Search for the cell housing the specified text and yield its [X, Y] center coordinate. 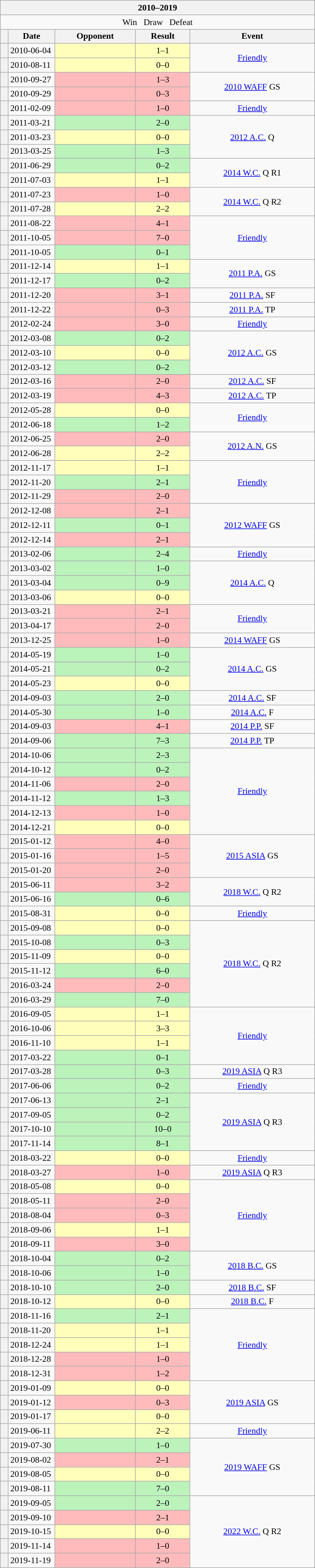
2011-12-20 [31, 295]
Date [31, 36]
2019 WAFF GS [252, 1467]
8–1 [163, 1144]
2012-03-10 [31, 353]
2011 P.A. TP [252, 310]
2013-12-25 [31, 641]
2018-09-11 [31, 1244]
2018 B.C. F [252, 1302]
2010-09-27 [31, 80]
2018-10-12 [31, 1302]
2018-05-08 [31, 1187]
2019-11-14 [31, 1546]
2013-03-02 [31, 569]
2018-03-22 [31, 1158]
2019-10-15 [31, 1532]
2012-03-19 [31, 396]
2019-01-12 [31, 1403]
2017-06-13 [31, 1101]
2019-06-11 [31, 1431]
2015-08-31 [31, 914]
2015-11-12 [31, 971]
4–0 [163, 842]
2011-02-09 [31, 109]
2015-06-11 [31, 885]
2014-12-13 [31, 813]
2019-11-19 [31, 1561]
2018 B.C. SF [252, 1287]
2011-03-23 [31, 137]
2011-07-23 [31, 195]
2018-12-31 [31, 1374]
Win Draw Defeat [157, 22]
2013-03-21 [31, 611]
2019-01-17 [31, 1417]
2015-01-20 [31, 871]
2015-01-12 [31, 842]
2011-07-03 [31, 180]
2014 P.P. TP [252, 741]
2013-04-17 [31, 626]
2014 A.C. F [252, 712]
2011-12-17 [31, 281]
2016-09-05 [31, 1014]
2012 WAFF GS [252, 525]
2011-08-22 [31, 224]
2012-05-28 [31, 410]
2012 A.N. GS [252, 446]
2014 A.C. Q [252, 583]
2018 B.C. GS [252, 1266]
2014 A.C. GS [252, 669]
2014-11-12 [31, 799]
2018-05-11 [31, 1201]
2017-03-28 [31, 1072]
2013-03-04 [31, 583]
3–2 [163, 885]
2019-09-05 [31, 1503]
2019-01-09 [31, 1388]
2014-10-06 [31, 756]
2012-12-08 [31, 511]
2010–2019 [157, 8]
2011-07-28 [31, 209]
2017-03-22 [31, 1057]
2013-02-06 [31, 554]
2017-10-10 [31, 1129]
2019-08-02 [31, 1460]
2019-07-30 [31, 1446]
2015-09-08 [31, 928]
2012-12-11 [31, 525]
2013-03-25 [31, 151]
2014 W.C. Q R1 [252, 173]
0–9 [163, 583]
2012-11-20 [31, 482]
2015-11-09 [31, 957]
2017-09-05 [31, 1115]
2010-06-04 [31, 51]
2010-09-29 [31, 94]
2018-12-24 [31, 1345]
2014-10-12 [31, 770]
2012-03-12 [31, 367]
2012 A.C. SF [252, 381]
2014-05-30 [31, 712]
3–1 [163, 295]
2016-10-06 [31, 1029]
2017-06-06 [31, 1086]
2014-09-06 [31, 741]
2018-03-27 [31, 1172]
2012-12-14 [31, 540]
2019-09-10 [31, 1518]
10–0 [163, 1129]
2017-11-14 [31, 1144]
2015-06-16 [31, 899]
2012-03-16 [31, 381]
2010 WAFF GS [252, 86]
2010-08-11 [31, 65]
2014-05-21 [31, 669]
2–3 [163, 756]
2015-01-16 [31, 856]
Event [252, 36]
2019-08-05 [31, 1474]
2014 A.C. SF [252, 698]
2012-11-29 [31, 496]
2018-12-28 [31, 1359]
2013-03-06 [31, 597]
2–4 [163, 554]
2014-05-19 [31, 655]
2014-12-21 [31, 827]
2012-06-25 [31, 439]
2018-10-04 [31, 1259]
4–3 [163, 396]
2011-06-29 [31, 166]
2018-09-06 [31, 1230]
2011-03-21 [31, 123]
2016-03-29 [31, 1000]
2012-02-24 [31, 324]
2015 ASIA GS [252, 856]
2012-06-28 [31, 454]
2018-11-16 [31, 1316]
2018-10-10 [31, 1287]
Result [163, 36]
0–6 [163, 899]
2018-08-04 [31, 1216]
2015-10-08 [31, 942]
Opponent [95, 36]
7–3 [163, 741]
2012 A.C. TP [252, 396]
3–3 [163, 1029]
2014-05-23 [31, 684]
6–0 [163, 971]
2018-11-20 [31, 1331]
1–5 [163, 856]
2014-11-06 [31, 784]
2019-08-11 [31, 1489]
2014 W.C. Q R2 [252, 202]
2011 P.A. GS [252, 274]
2011 P.A. SF [252, 295]
2011-12-22 [31, 310]
2012-03-08 [31, 339]
2012-11-17 [31, 468]
2014 WAFF GS [252, 641]
2011-12-14 [31, 266]
2019 ASIA GS [252, 1402]
2012 A.C. GS [252, 353]
2018-10-06 [31, 1273]
2022 W.C. Q R2 [252, 1532]
2012 A.C. Q [252, 137]
2016-11-10 [31, 1043]
2012-06-18 [31, 425]
2016-03-24 [31, 986]
2014 P.P. SF [252, 726]
